Extract the (X, Y) coordinate from the center of the cell holding the provided text.  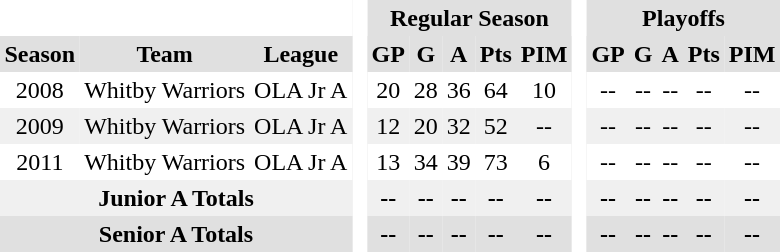
34 (426, 162)
28 (426, 90)
Regular Season (470, 18)
13 (388, 162)
Team (165, 54)
64 (496, 90)
Playoffs (684, 18)
39 (458, 162)
73 (496, 162)
Junior A Totals (176, 198)
2008 (40, 90)
Senior A Totals (176, 234)
36 (458, 90)
Season (40, 54)
10 (544, 90)
32 (458, 126)
52 (496, 126)
2011 (40, 162)
6 (544, 162)
League (301, 54)
12 (388, 126)
2009 (40, 126)
